Capture the cell that displays the provided text and extract its (x, y) central coordinate. 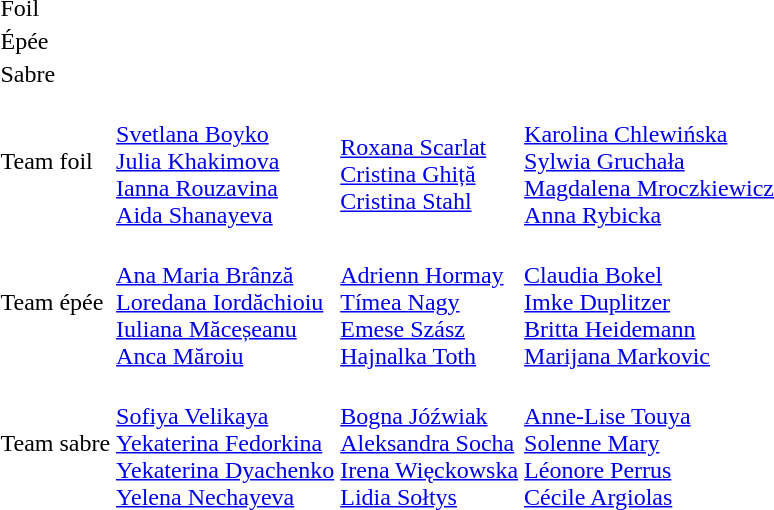
Ana Maria BrânzăLoredana IordăchioiuIuliana MăceșeanuAnca Măroiu (226, 302)
Adrienn HormayTímea NagyEmese SzászHajnalka Toth (430, 302)
Svetlana BoykoJulia KhakimovaIanna RouzavinaAida Shanayeva (226, 161)
Roxana ScarlatCristina GhițăCristina Stahl (430, 161)
